Output the [x, y] coordinate of the center of the cell containing the given text.  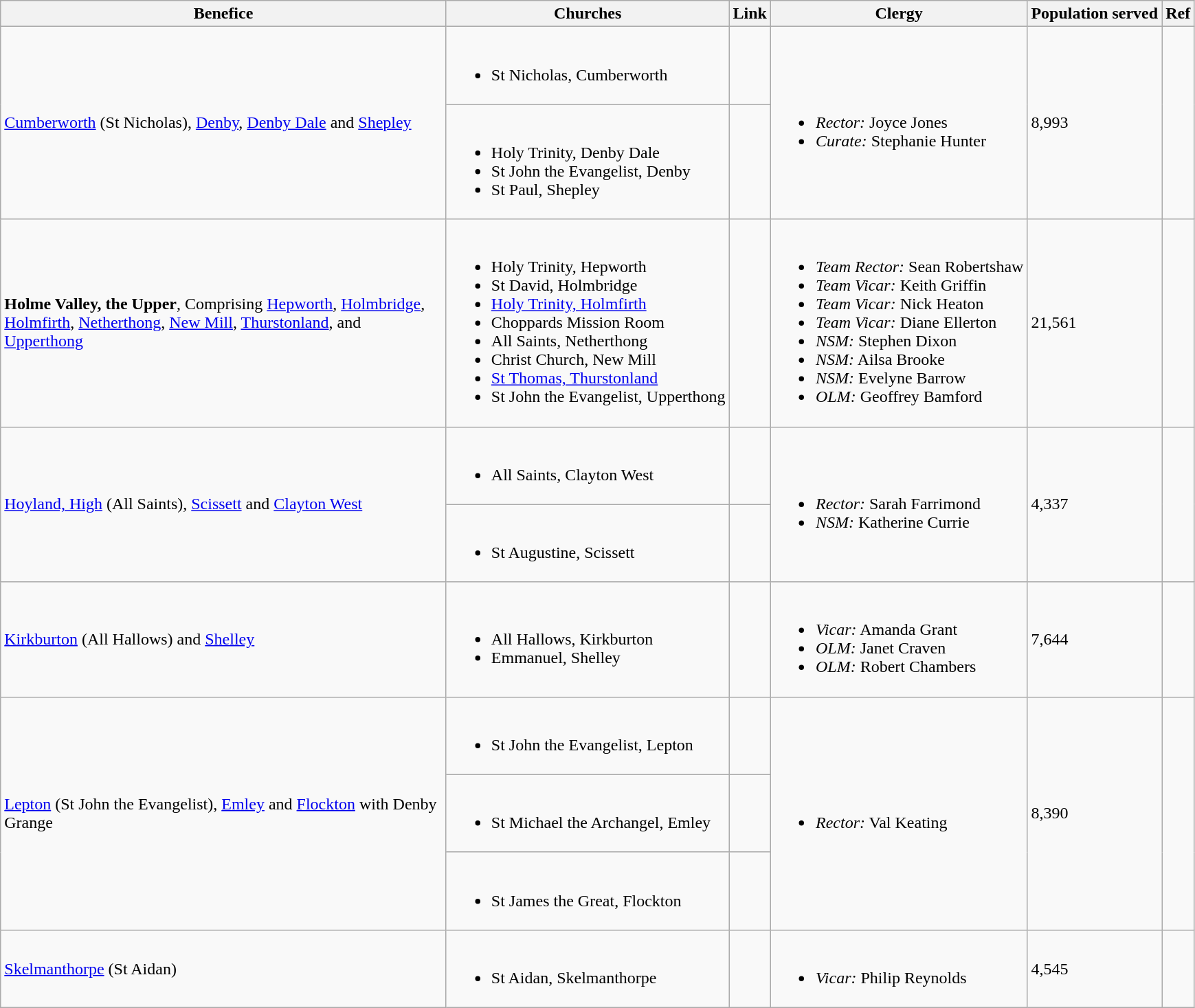
21,561 [1095, 323]
St Aidan, Skelmanthorpe [588, 969]
Population served [1095, 14]
4,337 [1095, 504]
Rector: Val Keating [899, 814]
All Hallows, KirkburtonEmmanuel, Shelley [588, 639]
Clergy [899, 14]
Rector: Sarah FarrimondNSM: Katherine Currie [899, 504]
Hoyland, High (All Saints), Scissett and Clayton West [224, 504]
Rector: Joyce JonesCurate: Stephanie Hunter [899, 123]
Ref [1178, 14]
Cumberworth (St Nicholas), Denby, Denby Dale and Shepley [224, 123]
St Augustine, Scissett [588, 543]
St John the Evangelist, Lepton [588, 735]
St Nicholas, Cumberworth [588, 66]
Kirkburton (All Hallows) and Shelley [224, 639]
8,993 [1095, 123]
Holy Trinity, Denby DaleSt John the Evangelist, DenbySt Paul, Shepley [588, 162]
Benefice [224, 14]
7,644 [1095, 639]
Link [750, 14]
8,390 [1095, 814]
Churches [588, 14]
4,545 [1095, 969]
St James the Great, Flockton [588, 891]
All Saints, Clayton West [588, 466]
Vicar: Philip Reynolds [899, 969]
Lepton (St John the Evangelist), Emley and Flockton with Denby Grange [224, 814]
Vicar: Amanda GrantOLM: Janet CravenOLM: Robert Chambers [899, 639]
Skelmanthorpe (St Aidan) [224, 969]
Holme Valley, the Upper, Comprising Hepworth, Holmbridge, Holmfirth, Netherthong, New Mill, Thurstonland, and Upperthong [224, 323]
St Michael the Archangel, Emley [588, 814]
